From the cell containing the given text, extract its center point as [X, Y] coordinate. 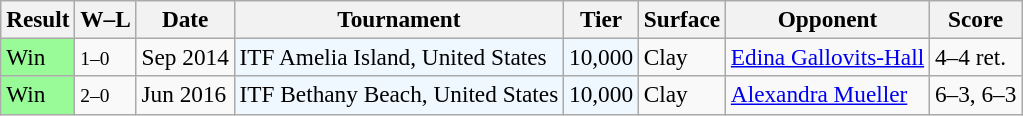
1–0 [106, 57]
2–0 [106, 95]
ITF Amelia Island, United States [398, 57]
ITF Bethany Beach, United States [398, 95]
Tournament [398, 19]
Tier [602, 19]
Sep 2014 [185, 57]
6–3, 6–3 [976, 95]
Jun 2016 [185, 95]
Result [38, 19]
Score [976, 19]
4–4 ret. [976, 57]
W–L [106, 19]
Date [185, 19]
Opponent [827, 19]
Surface [682, 19]
Edina Gallovits-Hall [827, 57]
Alexandra Mueller [827, 95]
